Extract the [x, y] coordinate from the center of the cell holding the provided text.  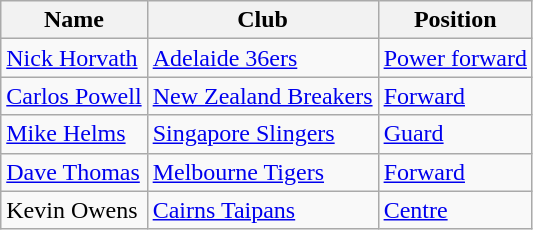
Carlos Powell [74, 96]
Cairns Taipans [262, 210]
Dave Thomas [74, 172]
Power forward [455, 58]
Singapore Slingers [262, 134]
Nick Horvath [74, 58]
Club [262, 20]
Guard [455, 134]
Name [74, 20]
Adelaide 36ers [262, 58]
New Zealand Breakers [262, 96]
Melbourne Tigers [262, 172]
Mike Helms [74, 134]
Kevin Owens [74, 210]
Centre [455, 210]
Position [455, 20]
